Return the [x, y] coordinate for the center point of the cell that contains the specified text.  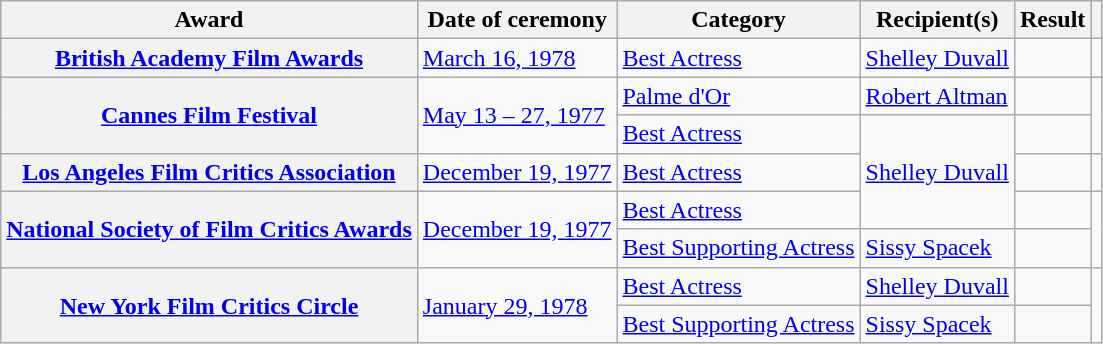
British Academy Film Awards [210, 58]
Result [1052, 20]
May 13 – 27, 1977 [517, 115]
Award [210, 20]
March 16, 1978 [517, 58]
Date of ceremony [517, 20]
Robert Altman [937, 96]
New York Film Critics Circle [210, 305]
National Society of Film Critics Awards [210, 229]
Recipient(s) [937, 20]
Palme d'Or [738, 96]
Los Angeles Film Critics Association [210, 172]
Category [738, 20]
Cannes Film Festival [210, 115]
January 29, 1978 [517, 305]
